Provide the [x, y] coordinate of the cell's center where the given text is located.  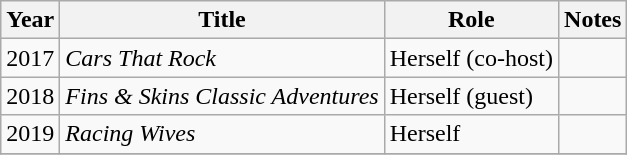
Role [471, 20]
Herself (guest) [471, 96]
Racing Wives [222, 134]
Cars That Rock [222, 58]
Herself [471, 134]
2017 [30, 58]
Fins & Skins Classic Adventures [222, 96]
Title [222, 20]
Year [30, 20]
Notes [593, 20]
Herself (co-host) [471, 58]
2018 [30, 96]
2019 [30, 134]
